Return [X, Y] of the center of cell containing provided text 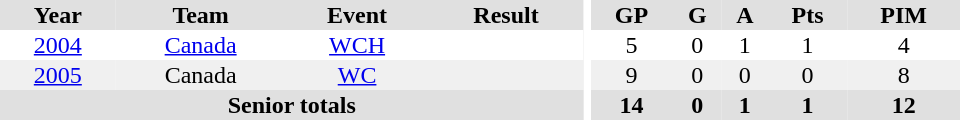
4 [904, 45]
WC [358, 75]
Team [201, 15]
GP [631, 15]
14 [631, 105]
8 [904, 75]
2005 [58, 75]
Result [506, 15]
WCH [358, 45]
Senior totals [292, 105]
Pts [808, 15]
A [745, 15]
2004 [58, 45]
PIM [904, 15]
5 [631, 45]
Event [358, 15]
9 [631, 75]
Year [58, 15]
12 [904, 105]
G [698, 15]
